Scan for the cell matching the given text and deliver its [X, Y] coordinate at center. 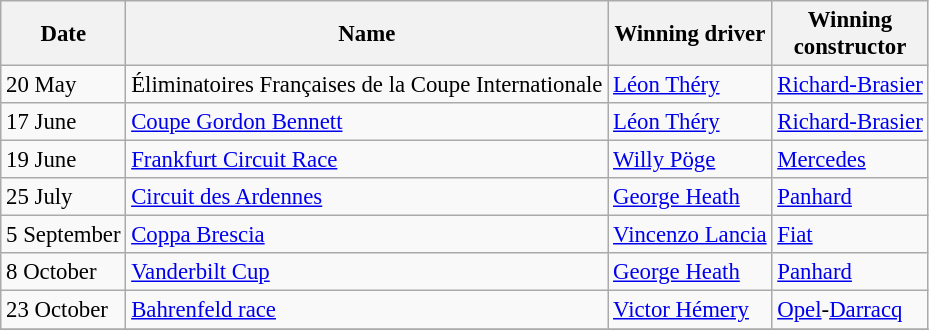
5 September [64, 235]
8 October [64, 273]
Willy Pöge [690, 160]
Opel-Darracq [850, 310]
Winningconstructor [850, 34]
Coupe Gordon Bennett [367, 122]
Frankfurt Circuit Race [367, 160]
Name [367, 34]
Victor Hémery [690, 310]
Fiat [850, 235]
20 May [64, 85]
Date [64, 34]
Mercedes [850, 160]
25 July [64, 197]
Winning driver [690, 34]
23 October [64, 310]
Vanderbilt Cup [367, 273]
Vincenzo Lancia [690, 235]
19 June [64, 160]
Coppa Brescia [367, 235]
Circuit des Ardennes [367, 197]
17 June [64, 122]
Bahrenfeld race [367, 310]
Éliminatoires Françaises de la Coupe Internationale [367, 85]
